For the text-containing cell, return its midpoint in [X, Y] coordinate format. 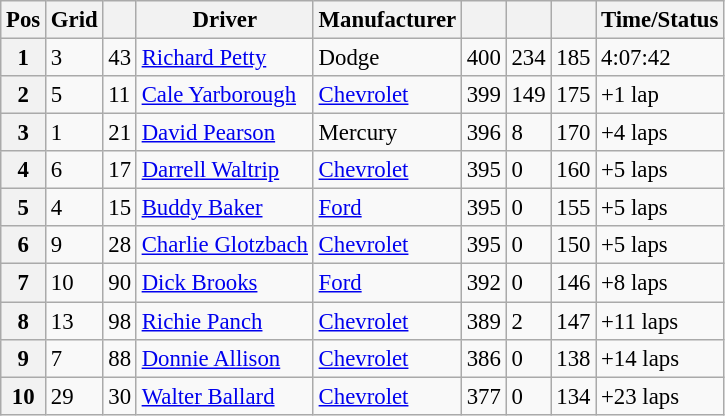
Mercury [387, 133]
98 [120, 321]
155 [574, 208]
146 [574, 283]
+11 laps [660, 321]
Dick Brooks [224, 283]
Driver [224, 20]
28 [120, 245]
392 [484, 283]
David Pearson [224, 133]
234 [528, 58]
175 [574, 95]
399 [484, 95]
160 [574, 170]
Darrell Waltrip [224, 170]
+23 laps [660, 396]
Charlie Glotzbach [224, 245]
21 [120, 133]
4:07:42 [660, 58]
Walter Ballard [224, 396]
13 [74, 321]
Grid [74, 20]
Buddy Baker [224, 208]
+4 laps [660, 133]
134 [574, 396]
43 [120, 58]
Cale Yarborough [224, 95]
Richard Petty [224, 58]
90 [120, 283]
149 [528, 95]
Time/Status [660, 20]
377 [484, 396]
11 [120, 95]
400 [484, 58]
138 [574, 358]
Pos [24, 20]
17 [120, 170]
Richie Panch [224, 321]
Donnie Allison [224, 358]
Manufacturer [387, 20]
30 [120, 396]
+14 laps [660, 358]
147 [574, 321]
170 [574, 133]
+1 lap [660, 95]
389 [484, 321]
88 [120, 358]
15 [120, 208]
185 [574, 58]
29 [74, 396]
+8 laps [660, 283]
386 [484, 358]
150 [574, 245]
396 [484, 133]
Dodge [387, 58]
